Capture the cell that displays the provided text and extract its [x, y] central coordinate. 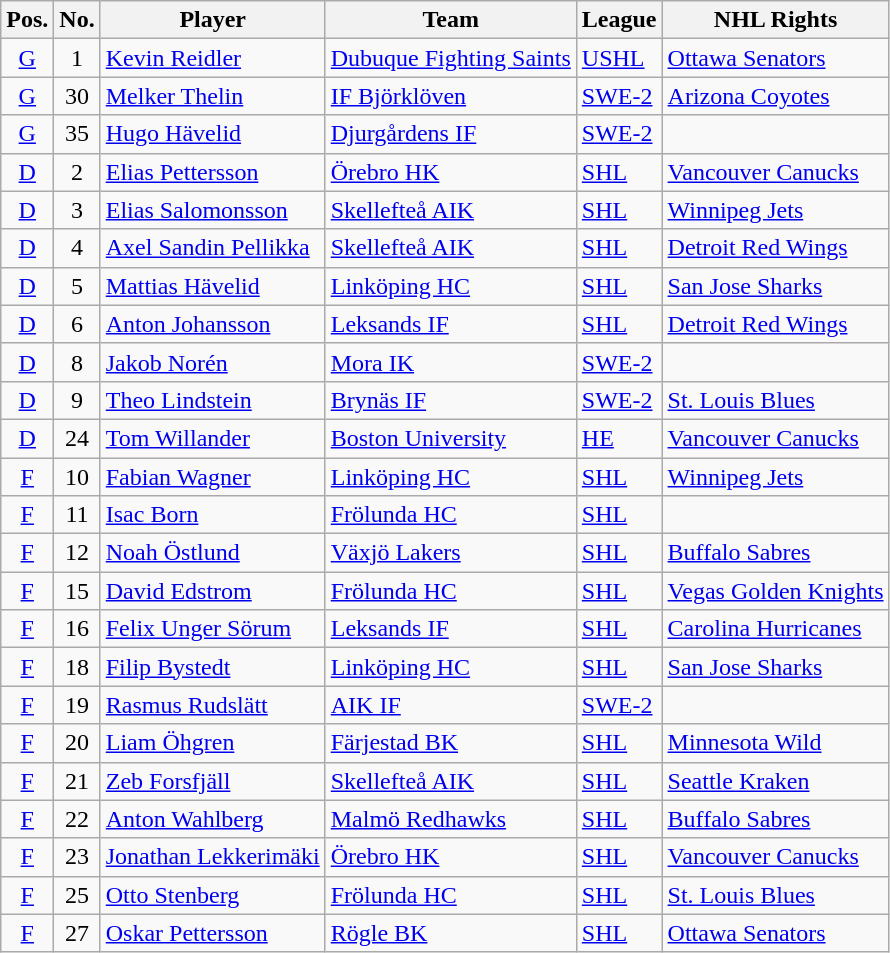
Mora IK [450, 362]
Djurgårdens IF [450, 134]
Hugo Hävelid [212, 134]
Zeb Forsfjäll [212, 781]
27 [77, 933]
League [619, 20]
Fabian Wagner [212, 477]
12 [77, 553]
9 [77, 400]
Mattias Hävelid [212, 286]
Jakob Norén [212, 362]
8 [77, 362]
IF Björklöven [450, 96]
Anton Wahlberg [212, 819]
20 [77, 743]
Rasmus Rudslätt [212, 705]
Liam Öhgren [212, 743]
Anton Johansson [212, 324]
Pos. [28, 20]
Färjestad BK [450, 743]
15 [77, 591]
HE [619, 438]
35 [77, 134]
Vegas Golden Knights [776, 591]
Filip Bystedt [212, 667]
Minnesota Wild [776, 743]
2 [77, 172]
11 [77, 515]
Kevin Reidler [212, 58]
1 [77, 58]
Malmö Redhawks [450, 819]
21 [77, 781]
Melker Thelin [212, 96]
10 [77, 477]
Isac Born [212, 515]
Theo Lindstein [212, 400]
Rögle BK [450, 933]
Felix Unger Sörum [212, 629]
24 [77, 438]
23 [77, 857]
AIK IF [450, 705]
Carolina Hurricanes [776, 629]
Tom Willander [212, 438]
18 [77, 667]
Boston University [450, 438]
25 [77, 895]
Team [450, 20]
Axel Sandin Pellikka [212, 248]
Oskar Pettersson [212, 933]
Jonathan Lekkerimäki [212, 857]
19 [77, 705]
Arizona Coyotes [776, 96]
30 [77, 96]
Brynäs IF [450, 400]
Player [212, 20]
5 [77, 286]
David Edstrom [212, 591]
Dubuque Fighting Saints [450, 58]
Otto Stenberg [212, 895]
22 [77, 819]
USHL [619, 58]
3 [77, 210]
Elias Salomonsson [212, 210]
Seattle Kraken [776, 781]
Noah Östlund [212, 553]
No. [77, 20]
Växjö Lakers [450, 553]
6 [77, 324]
NHL Rights [776, 20]
16 [77, 629]
Elias Pettersson [212, 172]
4 [77, 248]
